Extract the (x, y) coordinate from the center of the cell holding the provided text.  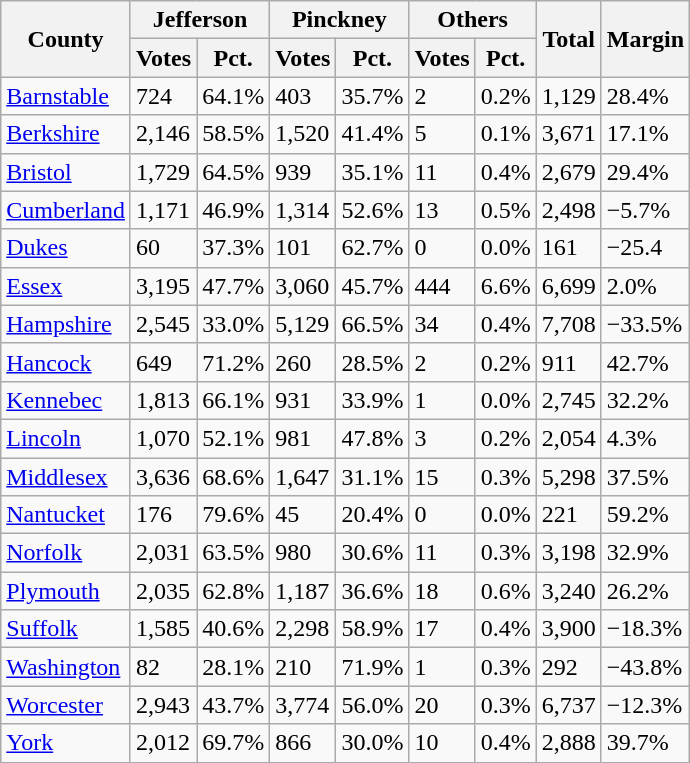
64.1% (234, 96)
0.1% (506, 134)
Cumberland (66, 210)
Others (472, 20)
33.0% (234, 324)
Barnstable (66, 96)
County (66, 39)
47.7% (234, 286)
1,729 (163, 172)
3,636 (163, 477)
939 (303, 172)
62.8% (234, 591)
Jefferson (200, 20)
1,520 (303, 134)
34 (442, 324)
5 (442, 134)
2,031 (163, 553)
63.5% (234, 553)
32.2% (645, 400)
2.0% (645, 286)
39.7% (645, 743)
981 (303, 438)
52.6% (372, 210)
3,671 (568, 134)
30.6% (372, 553)
45.7% (372, 286)
58.9% (372, 629)
40.6% (234, 629)
13 (442, 210)
82 (163, 667)
36.6% (372, 591)
931 (303, 400)
Nantucket (66, 515)
43.7% (234, 705)
221 (568, 515)
28.5% (372, 362)
45 (303, 515)
29.4% (645, 172)
176 (163, 515)
46.9% (234, 210)
Berkshire (66, 134)
3,198 (568, 553)
2,679 (568, 172)
−33.5% (645, 324)
71.9% (372, 667)
2,012 (163, 743)
41.4% (372, 134)
0.6% (506, 591)
1,187 (303, 591)
980 (303, 553)
Bristol (66, 172)
649 (163, 362)
3 (442, 438)
17.1% (645, 134)
260 (303, 362)
Plymouth (66, 591)
2,035 (163, 591)
444 (442, 286)
5,298 (568, 477)
Dukes (66, 248)
101 (303, 248)
911 (568, 362)
1,813 (163, 400)
1,129 (568, 96)
2,745 (568, 400)
20 (442, 705)
32.9% (645, 553)
Kennebec (66, 400)
17 (442, 629)
5,129 (303, 324)
Worcester (66, 705)
3,195 (163, 286)
7,708 (568, 324)
292 (568, 667)
58.5% (234, 134)
2,888 (568, 743)
Essex (66, 286)
56.0% (372, 705)
−25.4 (645, 248)
2,498 (568, 210)
37.5% (645, 477)
Hampshire (66, 324)
−43.8% (645, 667)
−18.3% (645, 629)
52.1% (234, 438)
15 (442, 477)
66.1% (234, 400)
6,737 (568, 705)
−5.7% (645, 210)
3,900 (568, 629)
3,774 (303, 705)
47.8% (372, 438)
1,585 (163, 629)
64.5% (234, 172)
161 (568, 248)
Middlesex (66, 477)
68.6% (234, 477)
Suffolk (66, 629)
20.4% (372, 515)
31.1% (372, 477)
37.3% (234, 248)
2,545 (163, 324)
0.5% (506, 210)
79.6% (234, 515)
2,146 (163, 134)
2,054 (568, 438)
18 (442, 591)
210 (303, 667)
3,060 (303, 286)
403 (303, 96)
69.7% (234, 743)
59.2% (645, 515)
62.7% (372, 248)
866 (303, 743)
−12.3% (645, 705)
Pinckney (340, 20)
26.2% (645, 591)
60 (163, 248)
33.9% (372, 400)
6.6% (506, 286)
2,298 (303, 629)
1,070 (163, 438)
Hancock (66, 362)
6,699 (568, 286)
1,314 (303, 210)
Washington (66, 667)
28.1% (234, 667)
42.7% (645, 362)
Total (568, 39)
35.7% (372, 96)
4.3% (645, 438)
Norfolk (66, 553)
28.4% (645, 96)
1,647 (303, 477)
71.2% (234, 362)
724 (163, 96)
Margin (645, 39)
66.5% (372, 324)
30.0% (372, 743)
Lincoln (66, 438)
10 (442, 743)
35.1% (372, 172)
York (66, 743)
3,240 (568, 591)
2,943 (163, 705)
1,171 (163, 210)
